Search for the cell housing the specified text and yield its [x, y] center coordinate. 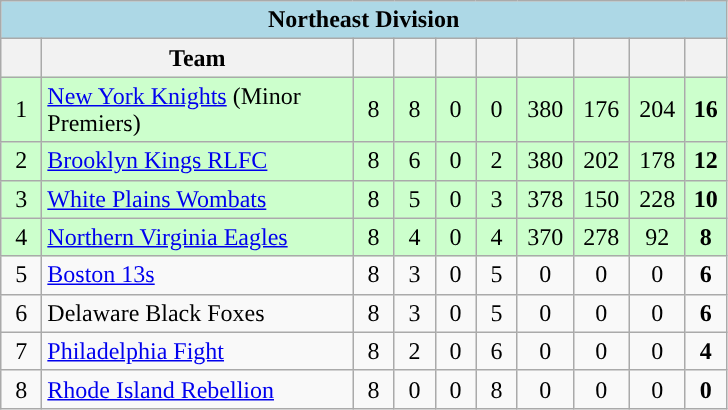
1 [22, 110]
178 [657, 161]
Delaware Black Foxes [198, 313]
10 [706, 199]
204 [657, 110]
Boston 13s [198, 275]
228 [657, 199]
Team [198, 58]
176 [601, 110]
12 [706, 161]
Philadelphia Fight [198, 351]
7 [22, 351]
Northeast Division [364, 20]
92 [657, 237]
Rhode Island Rebellion [198, 389]
White Plains Wombats [198, 199]
378 [545, 199]
New York Knights (Minor Premiers) [198, 110]
370 [545, 237]
202 [601, 161]
Brooklyn Kings RLFC [198, 161]
278 [601, 237]
150 [601, 199]
Northern Virginia Eagles [198, 237]
16 [706, 110]
